Find where the given text appears and provide that cell's center as (X, Y) coordinate. 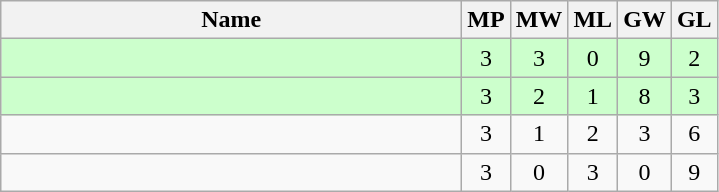
MP (486, 20)
GW (645, 20)
MW (539, 20)
GL (694, 20)
6 (694, 134)
8 (645, 96)
Name (232, 20)
ML (593, 20)
